Return the (X, Y) coordinate for the center point of the cell that contains the specified text.  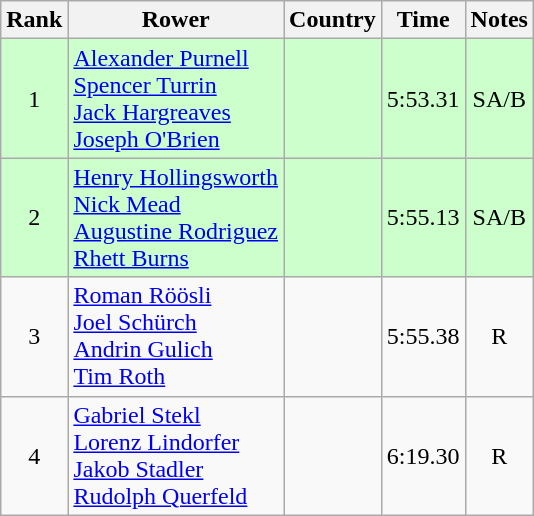
Henry HollingsworthNick MeadAugustine RodriguezRhett Burns (176, 218)
5:55.13 (423, 218)
Time (423, 20)
Gabriel SteklLorenz LindorferJakob StadlerRudolph Querfeld (176, 456)
3 (34, 336)
5:53.31 (423, 98)
Alexander PurnellSpencer TurrinJack HargreavesJoseph O'Brien (176, 98)
6:19.30 (423, 456)
1 (34, 98)
Rank (34, 20)
Roman RöösliJoel SchürchAndrin GulichTim Roth (176, 336)
Rower (176, 20)
Notes (499, 20)
5:55.38 (423, 336)
4 (34, 456)
2 (34, 218)
Country (333, 20)
